Search for the cell housing the specified text and yield its [X, Y] center coordinate. 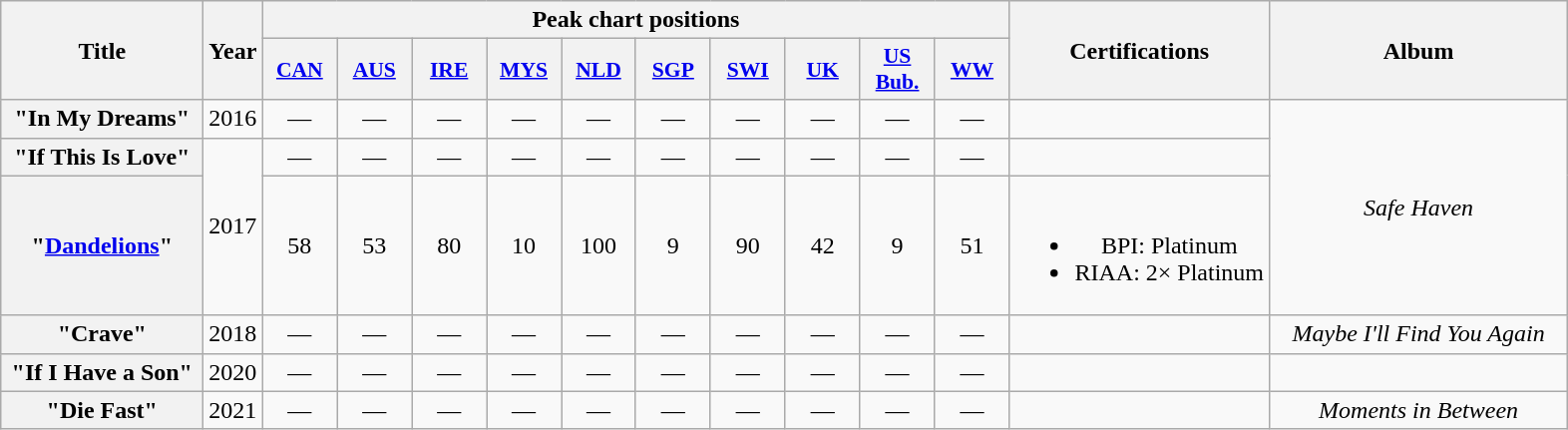
WW [972, 70]
"Crave" [102, 334]
Safe Haven [1418, 208]
"If I Have a Son" [102, 372]
51 [972, 245]
SGP [672, 70]
100 [598, 245]
"Die Fast" [102, 410]
2017 [233, 226]
UK [822, 70]
USBub. [898, 70]
2020 [233, 372]
Title [102, 50]
"Dandelions" [102, 245]
"If This Is Love" [102, 157]
Album [1418, 50]
Year [233, 50]
MYS [525, 70]
NLD [598, 70]
Peak chart positions [636, 20]
IRE [449, 70]
42 [822, 245]
CAN [299, 70]
2016 [233, 119]
AUS [375, 70]
Moments in Between [1418, 410]
10 [525, 245]
SWI [748, 70]
53 [375, 245]
BPI: PlatinumRIAA: 2× Platinum [1139, 245]
Certifications [1139, 50]
90 [748, 245]
2021 [233, 410]
2018 [233, 334]
80 [449, 245]
Maybe I'll Find You Again [1418, 334]
"In My Dreams" [102, 119]
58 [299, 245]
